Determine the [X, Y] coordinate at the center of the cell enclosing the given text.  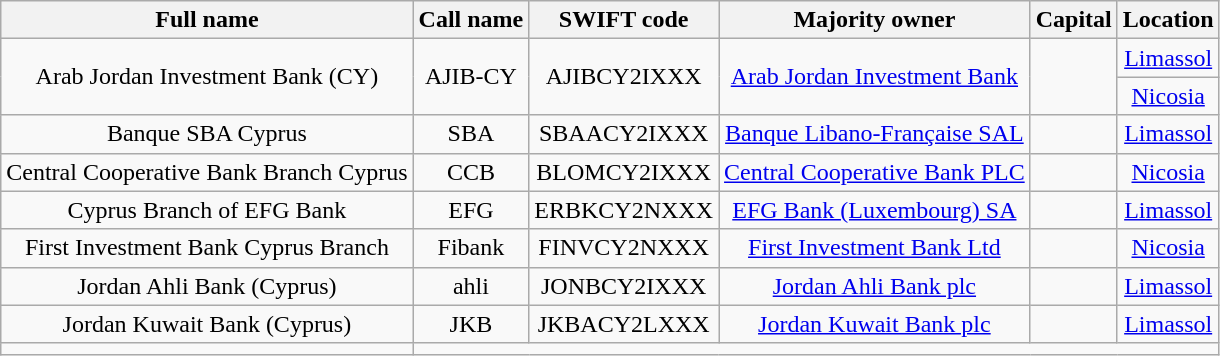
Jordan Kuwait Bank (Cyprus) [207, 324]
Jordan Ahli Bank plc [875, 286]
ERBKCY2NXXX [624, 210]
EFG Bank (Luxembourg) SA [875, 210]
Full name [207, 20]
First Investment Bank Ltd [875, 248]
Cyprus Branch of EFG Bank [207, 210]
Central Cooperative Bank PLC [875, 172]
SWIFT code [624, 20]
Central Cooperative Bank Branch Cyprus [207, 172]
JKB [471, 324]
Banque Libano-Française SAL [875, 134]
Fibank [471, 248]
CCB [471, 172]
Jordan Ahli Bank (Cyprus) [207, 286]
Call name [471, 20]
BLOMCY2IXXX [624, 172]
Arab Jordan Investment Bank (CY) [207, 77]
First Investment Bank Cyprus Branch [207, 248]
SBA [471, 134]
JKBACY2LXXX [624, 324]
FINVCY2NXXX [624, 248]
Majority owner [875, 20]
Location [1168, 20]
JONBCY2IXXX [624, 286]
Banque SBA Cyprus [207, 134]
EFG [471, 210]
ahli [471, 286]
AJIBCY2IXXX [624, 77]
Arab Jordan Investment Bank [875, 77]
Capital [1074, 20]
Jordan Kuwait Bank plc [875, 324]
SBAACY2IXXX [624, 134]
AJIB-CY [471, 77]
